Extract the [x, y] coordinate from the center of the cell holding the provided text.  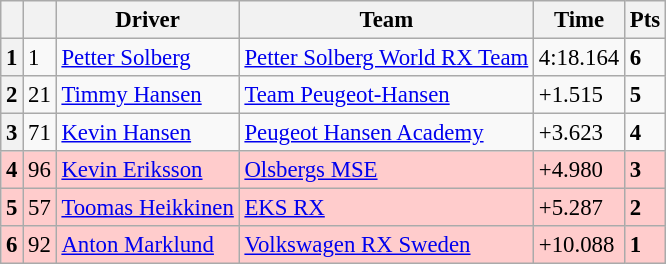
Timmy Hansen [148, 95]
EKS RX [386, 208]
+3.623 [580, 133]
+4.980 [580, 170]
Toomas Heikkinen [148, 208]
Pts [646, 20]
Driver [148, 20]
Team Peugeot-Hansen [386, 95]
Volkswagen RX Sweden [386, 245]
+10.088 [580, 245]
4:18.164 [580, 58]
Anton Marklund [148, 245]
Time [580, 20]
Olsbergs MSE [386, 170]
Kevin Eriksson [148, 170]
Petter Solberg [148, 58]
Kevin Hansen [148, 133]
71 [40, 133]
92 [40, 245]
57 [40, 208]
96 [40, 170]
21 [40, 95]
Petter Solberg World RX Team [386, 58]
Team [386, 20]
+5.287 [580, 208]
+1.515 [580, 95]
Peugeot Hansen Academy [386, 133]
